Pinpoint the cell where the given text exists, returning its (X, Y) midpoint coordinate. 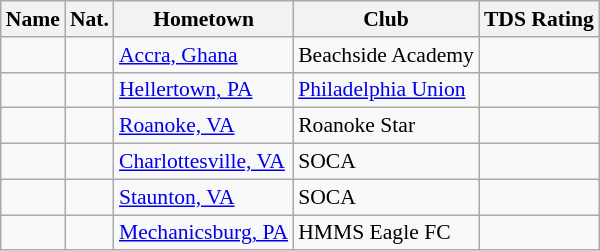
Mechanicsburg, PA (204, 233)
Roanoke, VA (204, 126)
Roanoke Star (386, 126)
Philadelphia Union (386, 90)
Hellertown, PA (204, 90)
HMMS Eagle FC (386, 233)
Beachside Academy (386, 55)
Hometown (204, 19)
Charlottesville, VA (204, 162)
Accra, Ghana (204, 55)
Staunton, VA (204, 197)
Club (386, 19)
Nat. (90, 19)
Name (33, 19)
TDS Rating (539, 19)
